Provide the [x, y] coordinate of the cell's center where the given text is located.  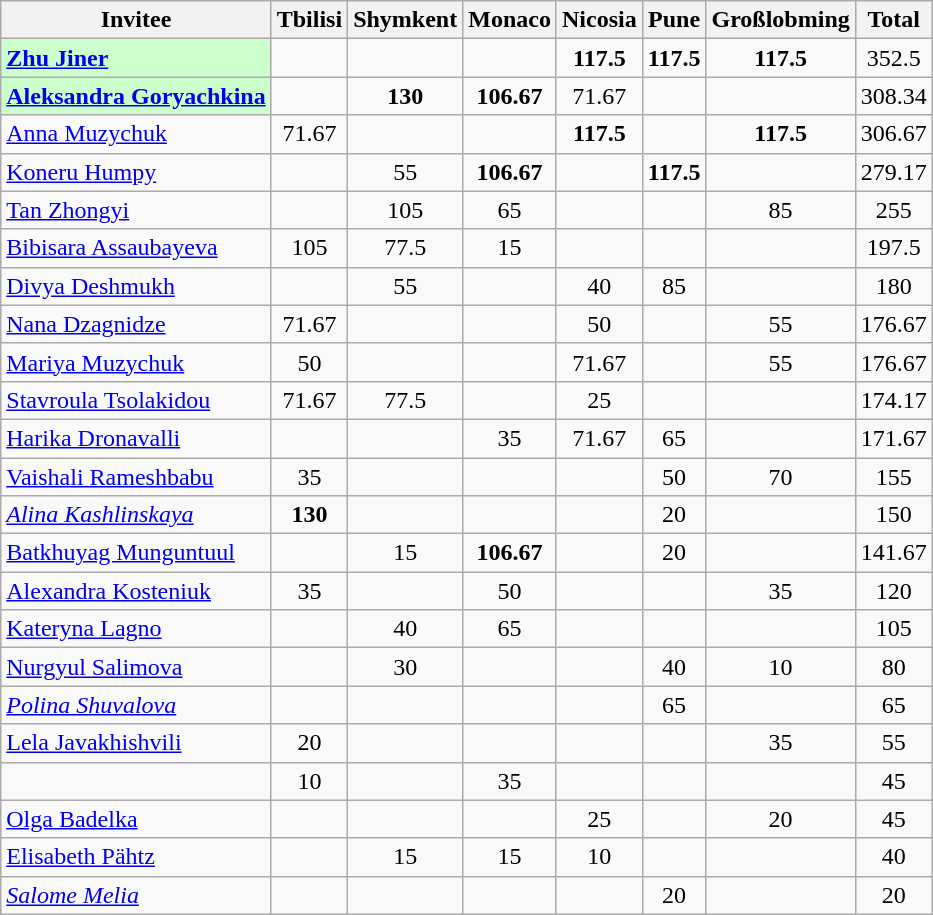
Divya Deshmukh [136, 286]
Aleksandra Goryachkina [136, 96]
306.67 [894, 134]
70 [780, 477]
Bibisara Assaubayeva [136, 248]
171.67 [894, 438]
279.17 [894, 172]
Alexandra Kosteniuk [136, 591]
Shymkent [406, 20]
Anna Muzychuk [136, 134]
308.34 [894, 96]
Vaishali Rameshbabu [136, 477]
Invitee [136, 20]
141.67 [894, 553]
Olga Badelka [136, 819]
174.17 [894, 400]
352.5 [894, 58]
Stavroula Tsolakidou [136, 400]
Polina Shuvalova [136, 705]
Nana Dzagnidze [136, 324]
Salome Melia [136, 895]
Koneru Humpy [136, 172]
Großlobming [780, 20]
Elisabeth Pähtz [136, 857]
155 [894, 477]
Kateryna Lagno [136, 629]
197.5 [894, 248]
Total [894, 20]
Pune [674, 20]
80 [894, 667]
30 [406, 667]
Nicosia [599, 20]
150 [894, 515]
Zhu Jiner [136, 58]
180 [894, 286]
Tbilisi [309, 20]
120 [894, 591]
Tan Zhongyi [136, 210]
Lela Javakhishvili [136, 743]
Mariya Muzychuk [136, 362]
255 [894, 210]
Monaco [510, 20]
Batkhuyag Munguntuul [136, 553]
Harika Dronavalli [136, 438]
Alina Kashlinskaya [136, 515]
Nurgyul Salimova [136, 667]
